Determine the (X, Y) coordinate at the center of the cell enclosing the given text.  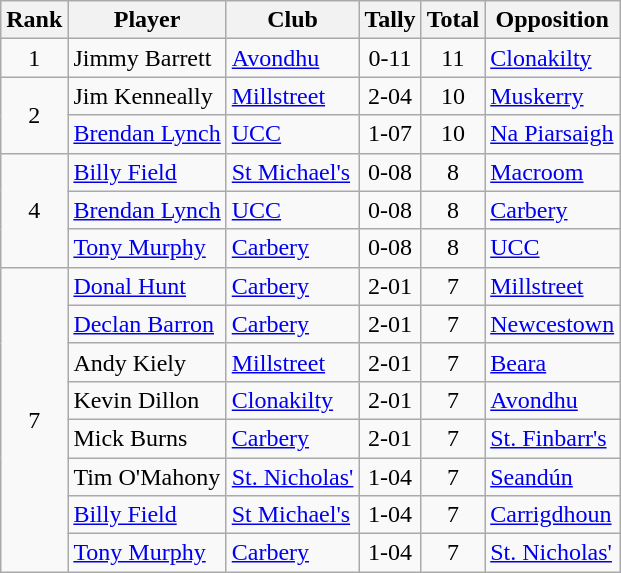
Carrigdhoun (552, 515)
0-11 (390, 58)
Opposition (552, 20)
St. Finbarr's (552, 438)
Muskerry (552, 96)
2 (34, 115)
Tim O'Mahony (147, 477)
Jimmy Barrett (147, 58)
Donal Hunt (147, 286)
1-07 (390, 134)
Macroom (552, 172)
Newcestown (552, 324)
2-04 (390, 96)
Player (147, 20)
Total (453, 20)
Rank (34, 20)
1 (34, 58)
Na Piarsaigh (552, 134)
Mick Burns (147, 438)
4 (34, 210)
11 (453, 58)
Beara (552, 362)
Declan Barron (147, 324)
Andy Kiely (147, 362)
Seandún (552, 477)
Tally (390, 20)
Club (292, 20)
Jim Kenneally (147, 96)
Kevin Dillon (147, 400)
